Return the (X, Y) coordinate for the center point of the cell that contains the specified text.  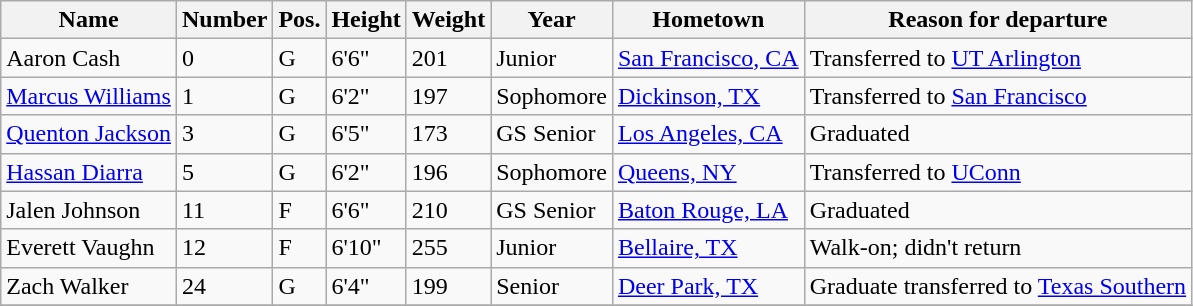
Transferred to UConn (998, 172)
255 (448, 248)
201 (448, 58)
Bellaire, TX (708, 248)
Marcus Williams (89, 96)
Quenton Jackson (89, 134)
Aaron Cash (89, 58)
210 (448, 210)
Transferred to UT Arlington (998, 58)
0 (224, 58)
Queens, NY (708, 172)
1 (224, 96)
6'10" (366, 248)
Senior (552, 286)
Year (552, 20)
Deer Park, TX (708, 286)
173 (448, 134)
Baton Rouge, LA (708, 210)
Zach Walker (89, 286)
12 (224, 248)
Hassan Diarra (89, 172)
197 (448, 96)
San Francisco, CA (708, 58)
Jalen Johnson (89, 210)
24 (224, 286)
Los Angeles, CA (708, 134)
Everett Vaughn (89, 248)
Number (224, 20)
11 (224, 210)
196 (448, 172)
Hometown (708, 20)
6'4" (366, 286)
Pos. (300, 20)
Height (366, 20)
Weight (448, 20)
Walk-on; didn't return (998, 248)
Reason for departure (998, 20)
199 (448, 286)
Transferred to San Francisco (998, 96)
Graduate transferred to Texas Southern (998, 286)
5 (224, 172)
Name (89, 20)
3 (224, 134)
Dickinson, TX (708, 96)
6'5" (366, 134)
